Scan for the cell matching the given text and deliver its [x, y] coordinate at center. 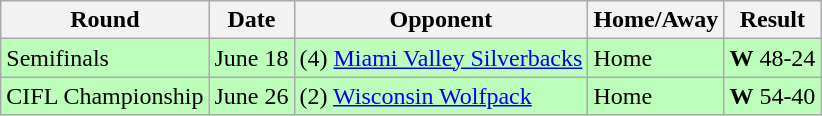
Opponent [441, 20]
(2) Wisconsin Wolfpack [441, 96]
(4) Miami Valley Silverbacks [441, 58]
Home/Away [656, 20]
Semifinals [105, 58]
Round [105, 20]
June 26 [252, 96]
June 18 [252, 58]
W 54-40 [772, 96]
Result [772, 20]
CIFL Championship [105, 96]
W 48-24 [772, 58]
Date [252, 20]
